Locate the cell with the specified text and output its (x, y) center coordinate. 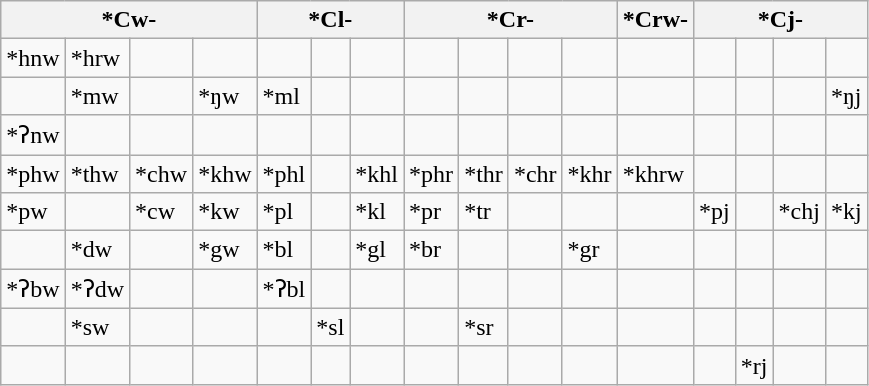
*ʔnw (33, 135)
*khr (590, 173)
*gl (377, 250)
*kw (225, 212)
*gw (225, 250)
*thw (97, 173)
*ʔbl (284, 289)
*pr (432, 212)
*Cl- (330, 20)
*phw (33, 173)
*rj (754, 365)
*khl (377, 173)
*cw (162, 212)
*khw (225, 173)
*kl (377, 212)
*sr (484, 327)
*chw (162, 173)
*Cw- (129, 20)
*pw (33, 212)
*sw (97, 327)
*pl (284, 212)
*chr (535, 173)
*pj (715, 212)
*Cj- (781, 20)
*khrw (655, 173)
*mw (97, 96)
*hnw (33, 58)
*dw (97, 250)
*ŋw (225, 96)
*bl (284, 250)
*phr (432, 173)
*kj (846, 212)
*gr (590, 250)
*Crw- (655, 20)
*ʔdw (97, 289)
*thr (484, 173)
*br (432, 250)
*phl (284, 173)
*hrw (97, 58)
*ʔbw (33, 289)
*tr (484, 212)
*chj (799, 212)
*Cr- (511, 20)
*ml (284, 96)
*ŋj (846, 96)
*sl (330, 327)
